Search for the cell housing the specified text and yield its (X, Y) center coordinate. 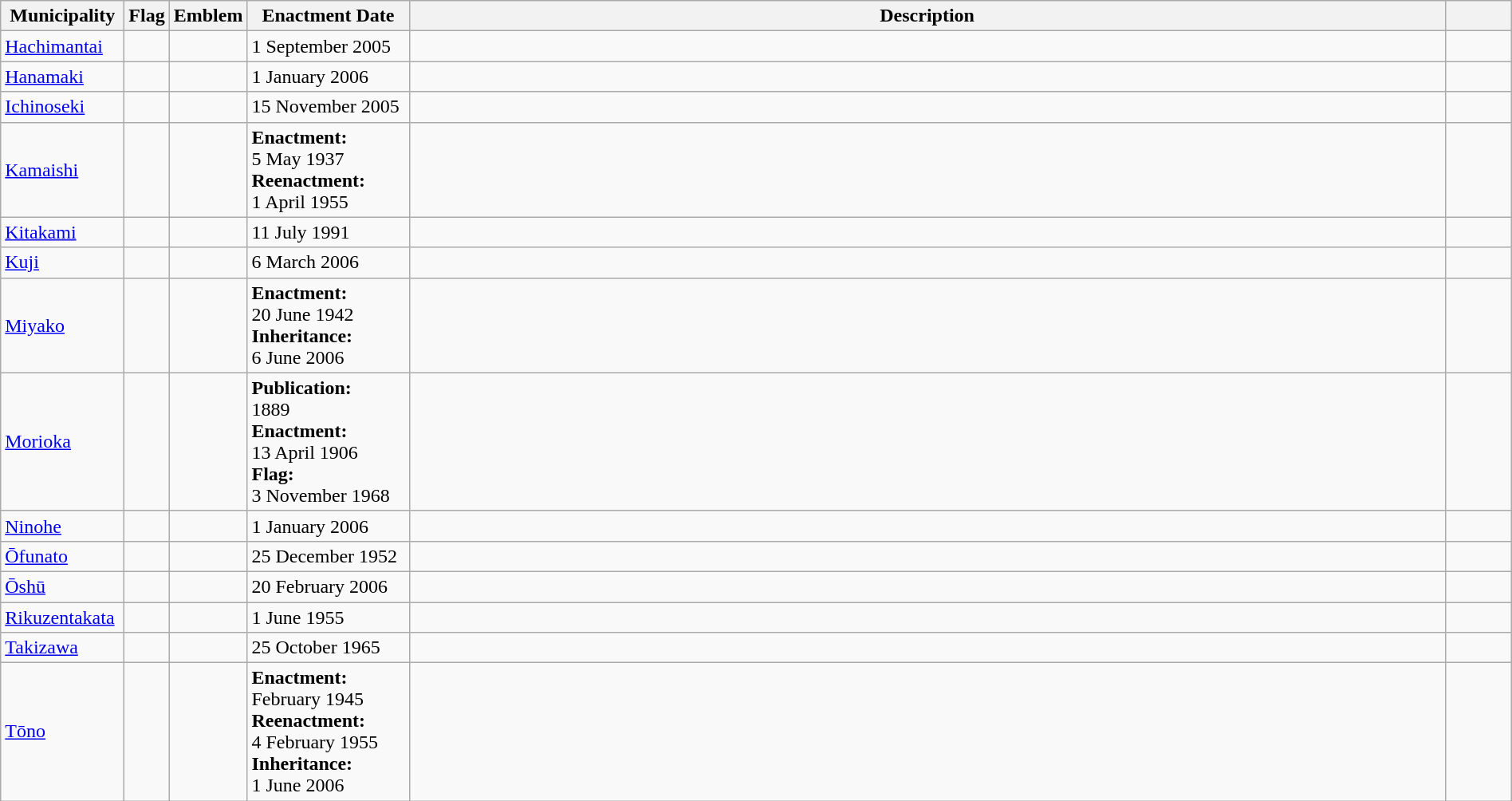
11 July 1991 (329, 232)
Hanamaki (62, 77)
Emblem (208, 16)
25 October 1965 (329, 648)
Kitakami (62, 232)
6 March 2006 (329, 262)
1 June 1955 (329, 617)
15 November 2005 (329, 107)
Ichinoseki (62, 107)
20 February 2006 (329, 586)
Miyako (62, 326)
Ōfunato (62, 556)
1 September 2005 (329, 46)
Morioka (62, 442)
Tōno (62, 732)
Ninohe (62, 526)
Rikuzentakata (62, 617)
Takizawa (62, 648)
Description (927, 16)
Publication:1889Enactment:13 April 1906Flag:3 November 1968 (329, 442)
Enactment Date (329, 16)
Ōshū (62, 586)
Municipality (62, 16)
Hachimantai (62, 46)
Enactment:20 June 1942Inheritance:6 June 2006 (329, 326)
Kuji (62, 262)
Enactment:February 1945Reenactment:4 February 1955Inheritance:1 June 2006 (329, 732)
Flag (147, 16)
Enactment:5 May 1937Reenactment:1 April 1955 (329, 169)
25 December 1952 (329, 556)
Kamaishi (62, 169)
